Detect which cell encompasses the target text, then output its (x, y) center coordinate. 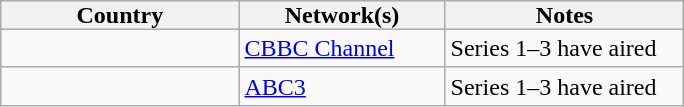
ABC3 (342, 86)
Notes (564, 15)
CBBC Channel (342, 48)
Country (120, 15)
Network(s) (342, 15)
